Scan for the cell matching the given text and deliver its (x, y) coordinate at center. 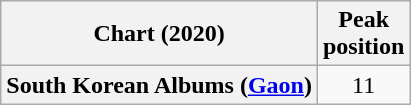
Chart (2020) (160, 34)
Peakposition (363, 34)
South Korean Albums (Gaon) (160, 85)
11 (363, 85)
